Output the (x, y) coordinate of the center of the cell containing the given text.  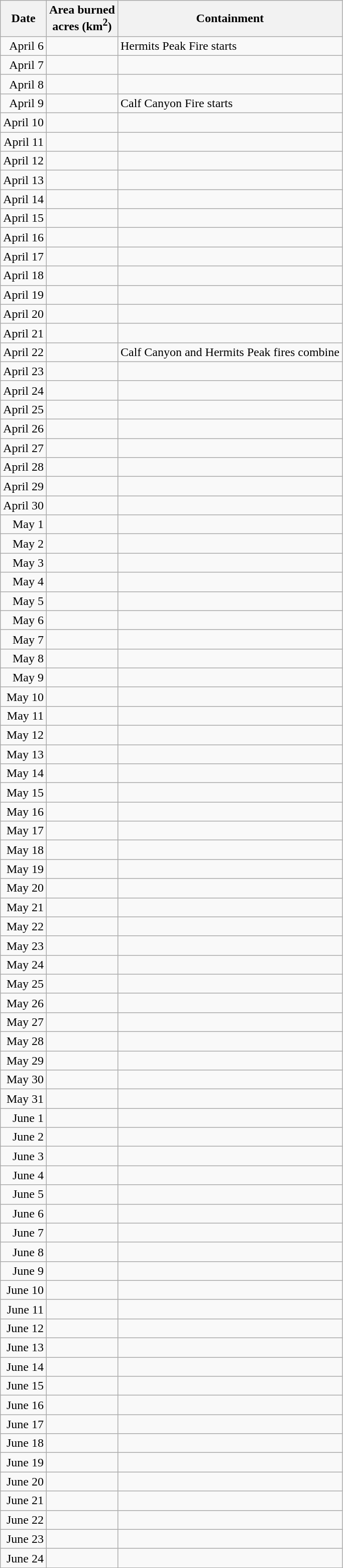
Calf Canyon Fire starts (230, 103)
June 10 (24, 1290)
May 6 (24, 620)
June 24 (24, 1558)
June 13 (24, 1348)
June 3 (24, 1156)
Calf Canyon and Hermits Peak fires combine (230, 352)
May 10 (24, 696)
April 17 (24, 256)
June 12 (24, 1328)
April 13 (24, 180)
June 19 (24, 1462)
May 4 (24, 582)
May 13 (24, 754)
April 16 (24, 237)
June 2 (24, 1137)
May 1 (24, 525)
May 9 (24, 677)
April 27 (24, 448)
May 2 (24, 544)
April 12 (24, 161)
May 20 (24, 888)
April 30 (24, 505)
June 11 (24, 1309)
May 14 (24, 773)
April 15 (24, 218)
April 14 (24, 199)
June 7 (24, 1233)
April 6 (24, 46)
April 21 (24, 333)
May 26 (24, 1003)
June 22 (24, 1520)
June 4 (24, 1175)
April 9 (24, 103)
May 28 (24, 1041)
May 8 (24, 658)
May 21 (24, 907)
June 20 (24, 1482)
May 12 (24, 735)
June 6 (24, 1213)
Hermits Peak Fire starts (230, 46)
April 28 (24, 467)
April 24 (24, 390)
May 24 (24, 965)
May 16 (24, 812)
May 31 (24, 1099)
June 15 (24, 1386)
May 3 (24, 563)
June 9 (24, 1271)
Area burnedacres (km2) (82, 19)
May 19 (24, 869)
April 8 (24, 84)
Date (24, 19)
April 11 (24, 142)
May 7 (24, 639)
April 20 (24, 314)
June 16 (24, 1405)
April 29 (24, 486)
April 26 (24, 429)
June 21 (24, 1501)
June 5 (24, 1194)
May 11 (24, 716)
May 23 (24, 945)
June 23 (24, 1539)
April 7 (24, 65)
June 14 (24, 1367)
May 30 (24, 1080)
April 10 (24, 123)
June 17 (24, 1424)
April 22 (24, 352)
May 18 (24, 850)
April 23 (24, 371)
June 8 (24, 1252)
April 19 (24, 295)
Containment (230, 19)
June 1 (24, 1118)
May 22 (24, 926)
May 15 (24, 793)
April 18 (24, 276)
April 25 (24, 409)
May 27 (24, 1022)
June 18 (24, 1443)
May 17 (24, 831)
May 25 (24, 984)
May 5 (24, 601)
May 29 (24, 1061)
